Scan for the cell matching the given text and deliver its [x, y] coordinate at center. 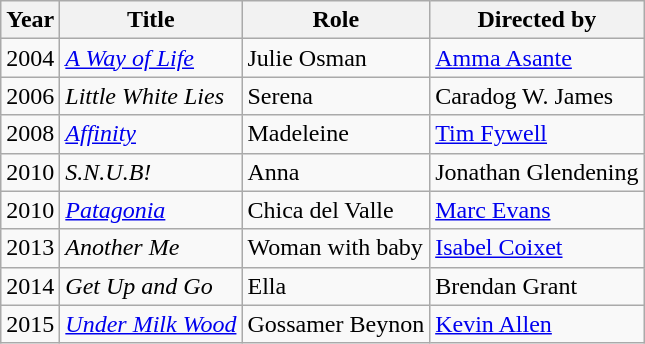
Ella [336, 286]
Brendan Grant [537, 286]
Gossamer Beynon [336, 324]
Year [30, 20]
2008 [30, 134]
2006 [30, 96]
2014 [30, 286]
Chica del Valle [336, 210]
Kevin Allen [537, 324]
Serena [336, 96]
Patagonia [151, 210]
Julie Osman [336, 58]
Tim Fywell [537, 134]
2013 [30, 248]
2015 [30, 324]
Marc Evans [537, 210]
Get Up and Go [151, 286]
Little White Lies [151, 96]
Directed by [537, 20]
S.N.U.B! [151, 172]
Jonathan Glendening [537, 172]
2004 [30, 58]
Another Me [151, 248]
Role [336, 20]
Isabel Coixet [537, 248]
Caradog W. James [537, 96]
Anna [336, 172]
Madeleine [336, 134]
Affinity [151, 134]
Woman with baby [336, 248]
A Way of Life [151, 58]
Amma Asante [537, 58]
Title [151, 20]
Under Milk Wood [151, 324]
